Extract the (X, Y) coordinate from the center of the cell holding the provided text.  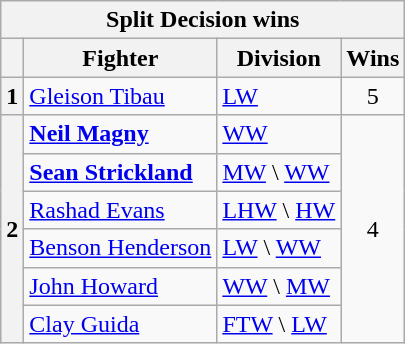
4 (373, 229)
MW \ WW (279, 172)
Rashad Evans (120, 210)
LW (279, 96)
Division (279, 58)
2 (12, 229)
Fighter (120, 58)
LW \ WW (279, 248)
WW (279, 134)
FTW \ LW (279, 324)
Benson Henderson (120, 248)
Wins (373, 58)
Sean Strickland (120, 172)
1 (12, 96)
Clay Guida (120, 324)
5 (373, 96)
LHW \ HW (279, 210)
Neil Magny (120, 134)
Split Decision wins (203, 20)
WW \ MW (279, 286)
John Howard (120, 286)
Gleison Tibau (120, 96)
